Return the [x, y] coordinate for the center point of the cell that contains the specified text.  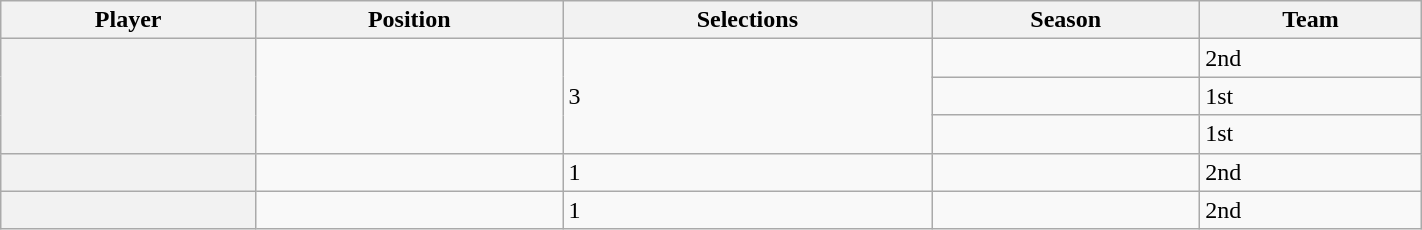
Player [128, 20]
Season [1066, 20]
Selections [748, 20]
Position [410, 20]
Team [1311, 20]
3 [748, 96]
